Search for the cell housing the specified text and yield its [x, y] center coordinate. 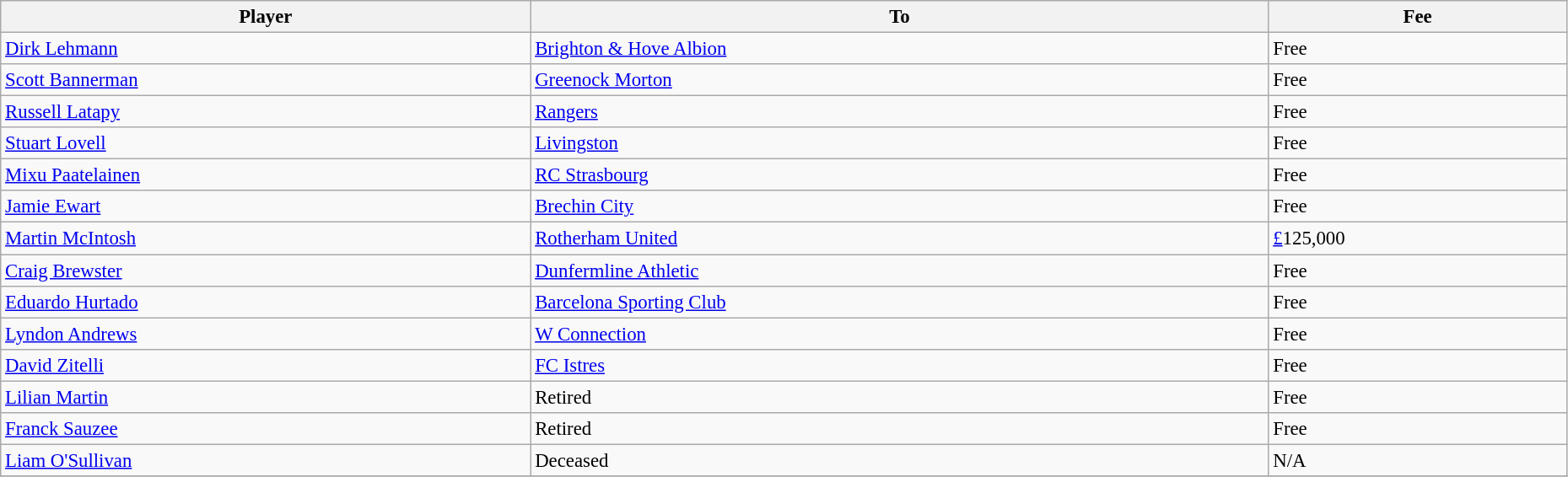
Stuart Lovell [266, 143]
Rangers [899, 112]
Franck Sauzee [266, 429]
Liam O'Sullivan [266, 460]
RC Strasbourg [899, 175]
Scott Bannerman [266, 80]
N/A [1417, 460]
Dirk Lehmann [266, 49]
Greenock Morton [899, 80]
Player [266, 17]
Craig Brewster [266, 271]
Mixu Paatelainen [266, 175]
W Connection [899, 334]
Livingston [899, 143]
To [899, 17]
Russell Latapy [266, 112]
David Zitelli [266, 365]
Martin McIntosh [266, 238]
Brechin City [899, 206]
Fee [1417, 17]
Brighton & Hove Albion [899, 49]
FC Istres [899, 365]
Dunfermline Athletic [899, 271]
Jamie Ewart [266, 206]
Barcelona Sporting Club [899, 302]
£125,000 [1417, 238]
Eduardo Hurtado [266, 302]
Deceased [899, 460]
Rotherham United [899, 238]
Lilian Martin [266, 397]
Lyndon Andrews [266, 334]
